From the cell containing the given text, extract its center point as (X, Y) coordinate. 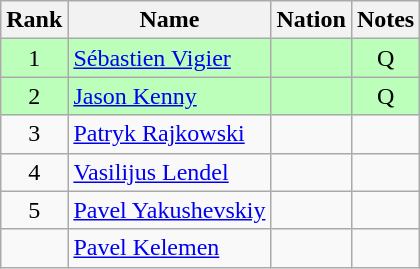
4 (34, 172)
Jason Kenny (170, 96)
3 (34, 134)
5 (34, 210)
Notes (385, 20)
Sébastien Vigier (170, 58)
Nation (311, 20)
Pavel Kelemen (170, 248)
Name (170, 20)
Patryk Rajkowski (170, 134)
Pavel Yakushevskiy (170, 210)
Vasilijus Lendel (170, 172)
Rank (34, 20)
2 (34, 96)
1 (34, 58)
